Find where the given text appears and provide that cell's center as (x, y) coordinate. 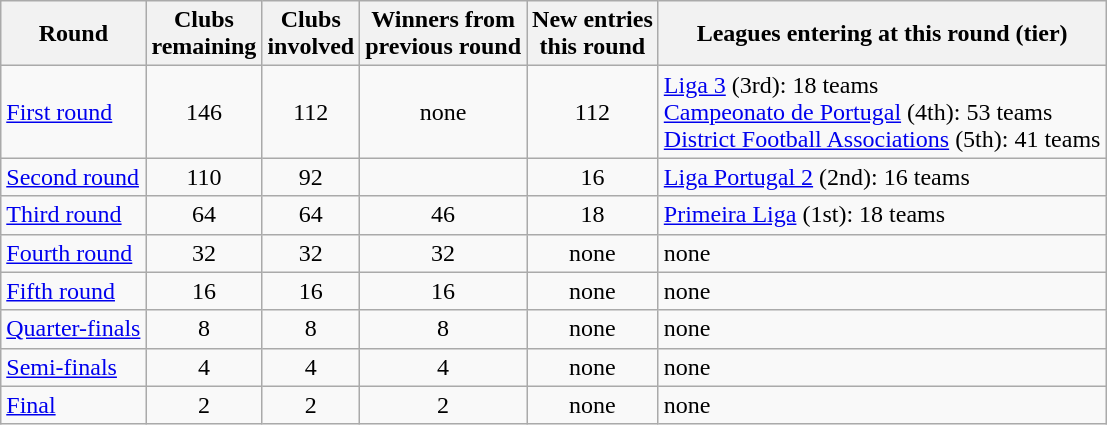
Liga 3 (3rd): 18 teamsCampeonato de Portugal (4th): 53 teamsDistrict Football Associations (5th): 41 teams (882, 112)
18 (593, 215)
146 (204, 112)
92 (311, 177)
Round (74, 34)
110 (204, 177)
Liga Portugal 2 (2nd): 16 teams (882, 177)
Fifth round (74, 291)
Third round (74, 215)
Clubsremaining (204, 34)
Leagues entering at this round (tier) (882, 34)
Fourth round (74, 253)
46 (444, 215)
Winners fromprevious round (444, 34)
New entriesthis round (593, 34)
First round (74, 112)
Primeira Liga (1st): 18 teams (882, 215)
Final (74, 405)
Semi-finals (74, 367)
Clubsinvolved (311, 34)
Second round (74, 177)
Quarter-finals (74, 329)
